Output the [X, Y] coordinate of the center of the cell containing the given text.  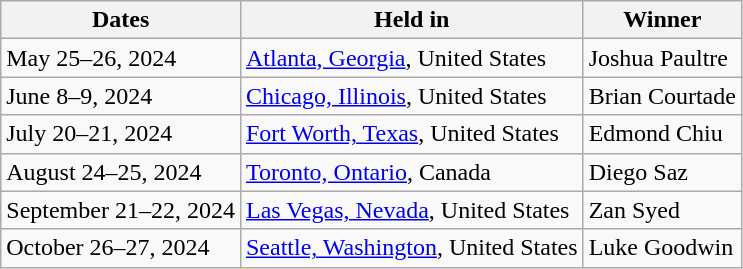
Held in [412, 20]
Dates [121, 20]
Las Vegas, Nevada, United States [412, 210]
Brian Courtade [662, 96]
Toronto, Ontario, Canada [412, 172]
August 24–25, 2024 [121, 172]
October 26–27, 2024 [121, 248]
Edmond Chiu [662, 134]
Diego Saz [662, 172]
September 21–22, 2024 [121, 210]
Luke Goodwin [662, 248]
Atlanta, Georgia, United States [412, 58]
Chicago, Illinois, United States [412, 96]
July 20–21, 2024 [121, 134]
June 8–9, 2024 [121, 96]
May 25–26, 2024 [121, 58]
Winner [662, 20]
Zan Syed [662, 210]
Fort Worth, Texas, United States [412, 134]
Joshua Paultre [662, 58]
Seattle, Washington, United States [412, 248]
